Locate the cell with the specified text and output its (X, Y) center coordinate. 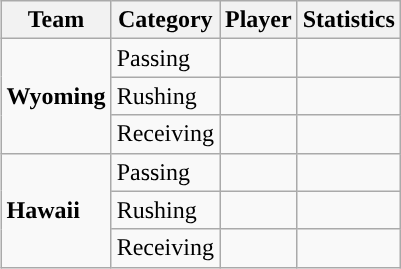
Category (165, 20)
Wyoming (56, 96)
Hawaii (56, 210)
Statistics (348, 20)
Team (56, 20)
Player (259, 20)
